Detect which cell encompasses the target text, then output its [X, Y] center coordinate. 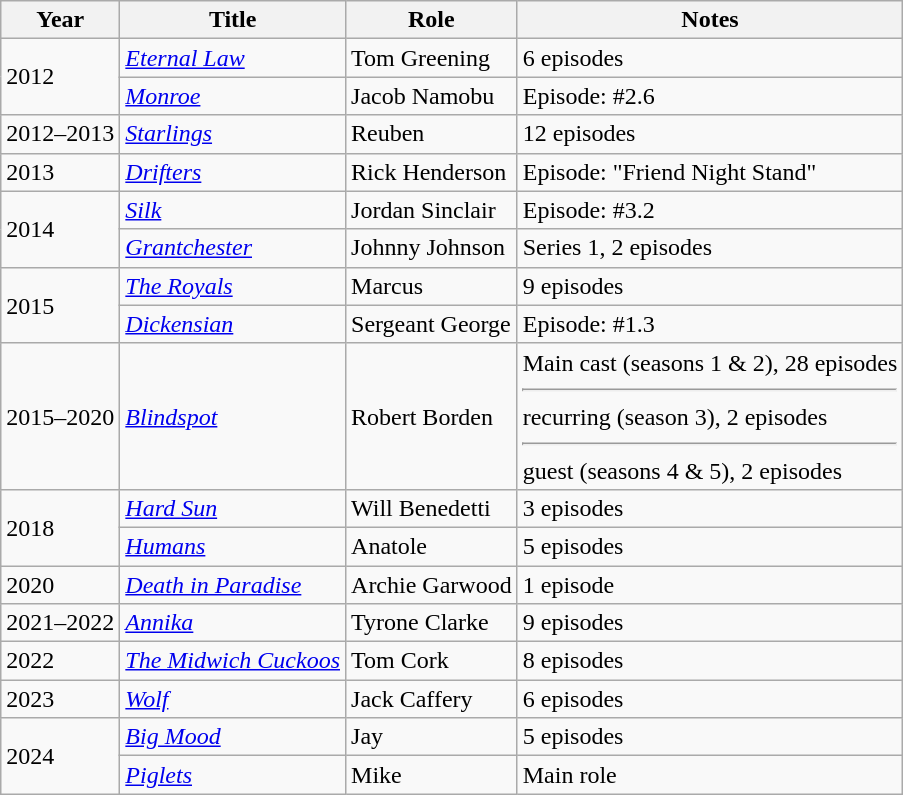
Episode: "Friend Night Stand" [710, 172]
Starlings [233, 134]
2015 [60, 305]
Piglets [233, 775]
Jay [432, 737]
Drifters [233, 172]
Jacob Namobu [432, 96]
Humans [233, 546]
Series 1, 2 episodes [710, 248]
2012 [60, 77]
8 episodes [710, 661]
Death in Paradise [233, 585]
Reuben [432, 134]
Johnny Johnson [432, 248]
2015–2020 [60, 416]
The Royals [233, 286]
12 episodes [710, 134]
2021–2022 [60, 623]
Monroe [233, 96]
Tom Cork [432, 661]
Blindspot [233, 416]
Robert Borden [432, 416]
3 episodes [710, 508]
Grantchester [233, 248]
Will Benedetti [432, 508]
Notes [710, 20]
Year [60, 20]
Annika [233, 623]
Tom Greening [432, 58]
Title [233, 20]
2012–2013 [60, 134]
Mike [432, 775]
Anatole [432, 546]
Jordan Sinclair [432, 210]
Main role [710, 775]
1 episode [710, 585]
Rick Henderson [432, 172]
2024 [60, 756]
Eternal Law [233, 58]
2018 [60, 527]
Main cast (seasons 1 & 2), 28 episodesrecurring (season 3), 2 episodes guest (seasons 4 & 5), 2 episodes [710, 416]
2013 [60, 172]
Silk [233, 210]
Hard Sun [233, 508]
Sergeant George [432, 324]
Big Mood [233, 737]
Archie Garwood [432, 585]
Wolf [233, 699]
2023 [60, 699]
Marcus [432, 286]
2022 [60, 661]
Episode: #2.6 [710, 96]
The Midwich Cuckoos [233, 661]
Tyrone Clarke [432, 623]
Role [432, 20]
Episode: #3.2 [710, 210]
2014 [60, 229]
Dickensian [233, 324]
Episode: #1.3 [710, 324]
2020 [60, 585]
Jack Caffery [432, 699]
